For the text-containing cell, return its midpoint in [x, y] coordinate format. 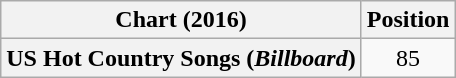
Chart (2016) [181, 20]
Position [408, 20]
US Hot Country Songs (Billboard) [181, 58]
85 [408, 58]
